Extract the [x, y] coordinate from the center of the cell holding the provided text.  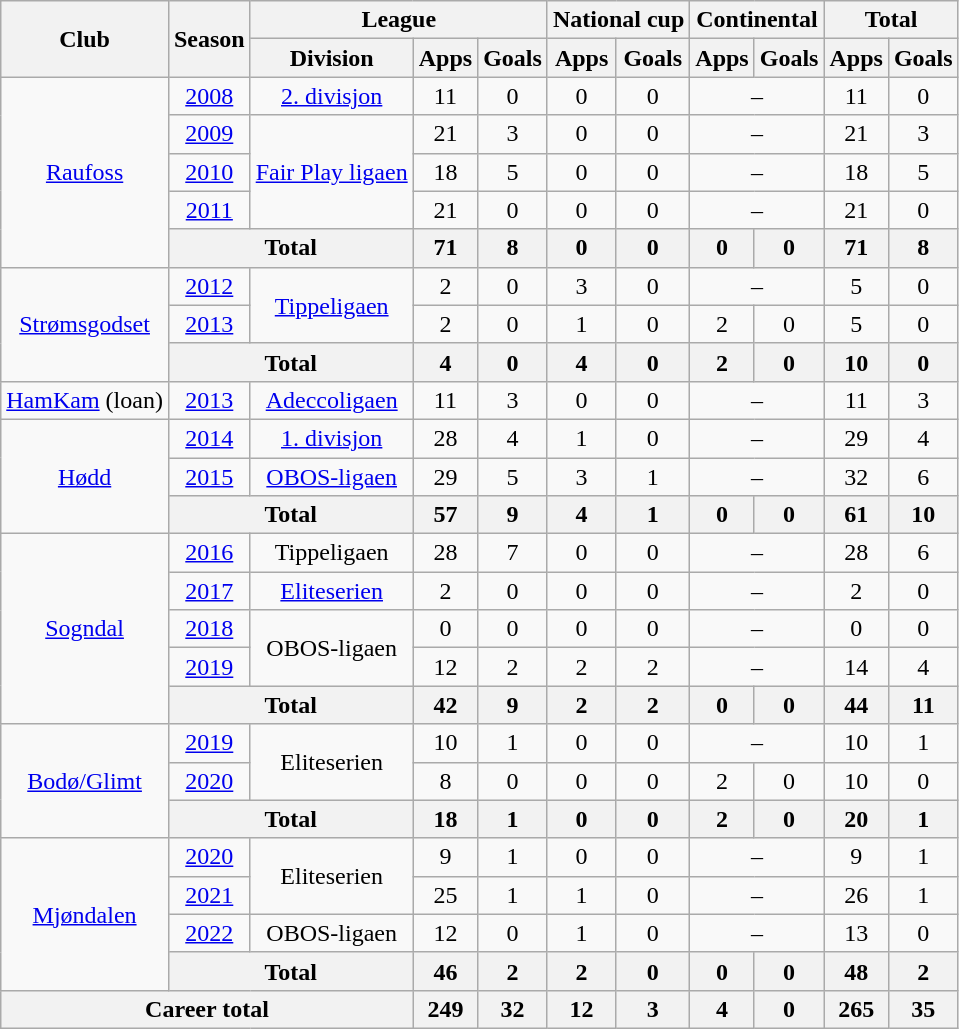
2017 [209, 591]
2022 [209, 933]
Raufoss [85, 172]
44 [856, 705]
2010 [209, 172]
48 [856, 971]
2018 [209, 629]
Bodø/Glimt [85, 781]
Sogndal [85, 629]
2012 [209, 286]
Strømsgodset [85, 324]
National cup [618, 20]
25 [445, 895]
Hødd [85, 476]
20 [856, 819]
2015 [209, 477]
Club [85, 39]
26 [856, 895]
Division [332, 58]
46 [445, 971]
Fair Play ligaen [332, 172]
1. divisjon [332, 438]
Continental [757, 20]
Career total [207, 1009]
2011 [209, 210]
2009 [209, 134]
2021 [209, 895]
14 [856, 667]
Adeccoligaen [332, 400]
249 [445, 1009]
HamKam (loan) [85, 400]
7 [513, 553]
2014 [209, 438]
2008 [209, 96]
League [398, 20]
61 [856, 515]
2016 [209, 553]
Season [209, 39]
57 [445, 515]
Mjøndalen [85, 914]
2. divisjon [332, 96]
35 [923, 1009]
265 [856, 1009]
13 [856, 933]
42 [445, 705]
